Provide the [x, y] coordinate of the cell's center where the given text is located.  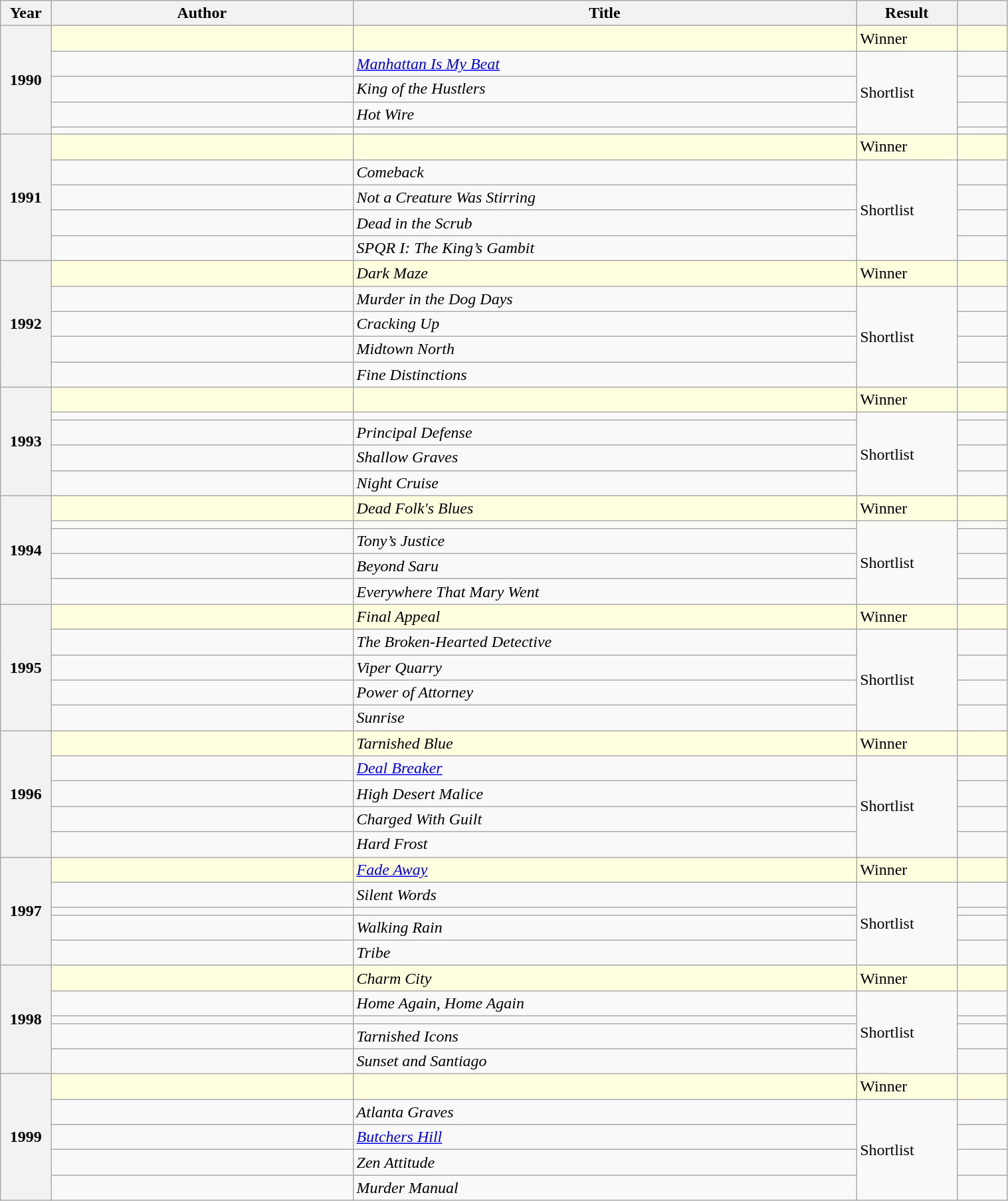
King of the Hustlers [605, 89]
Murder in the Dog Days [605, 298]
Author [202, 13]
Fade Away [605, 870]
Manhattan Is My Beat [605, 64]
Fine Distinctions [605, 375]
Home Again, Home Again [605, 1003]
High Desert Malice [605, 794]
Atlanta Graves [605, 1112]
1996 [26, 794]
1992 [26, 323]
Charm City [605, 978]
Tony’s Justice [605, 541]
1994 [26, 550]
1995 [26, 667]
Charged With Guilt [605, 819]
1999 [26, 1137]
Dead in the Scrub [605, 223]
Dead Folk's Blues [605, 508]
Hard Frost [605, 844]
Tarnished Blue [605, 743]
Silent Words [605, 895]
Final Appeal [605, 616]
Tribe [605, 953]
Not a Creature Was Stirring [605, 197]
Title [605, 13]
Sunset and Santiago [605, 1062]
Butchers Hill [605, 1137]
Murder Manual [605, 1188]
Zen Attitude [605, 1162]
Shallow Graves [605, 458]
Year [26, 13]
Deal Breaker [605, 769]
Viper Quarry [605, 668]
Power of Attorney [605, 693]
1990 [26, 80]
Result [907, 13]
Midtown North [605, 349]
Principal Defense [605, 432]
SPQR I: The King’s Gambit [605, 248]
1997 [26, 911]
Comeback [605, 172]
The Broken-Hearted Detective [605, 642]
1993 [26, 441]
Dark Maze [605, 273]
Tarnished Icons [605, 1036]
Hot Wire [605, 114]
Sunrise [605, 718]
Cracking Up [605, 324]
Walking Rain [605, 927]
1998 [26, 1019]
Everywhere That Mary Went [605, 591]
1991 [26, 197]
Night Cruise [605, 483]
Beyond Saru [605, 566]
